From the cell containing the given text, extract its center point as [x, y] coordinate. 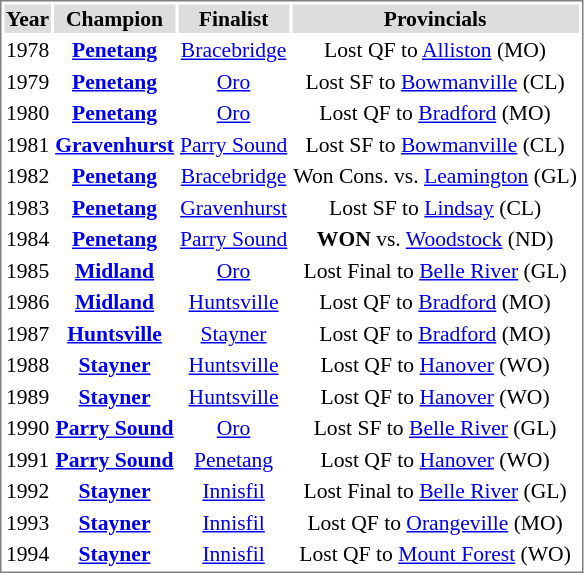
Year [27, 18]
1982 [27, 176]
Lost SF to Lindsay (CL) [436, 208]
1990 [27, 428]
1985 [27, 270]
1983 [27, 208]
1981 [27, 144]
Lost QF to Mount Forest (WO) [436, 554]
Won Cons. vs. Leamington (GL) [436, 176]
1979 [27, 82]
1987 [27, 334]
1989 [27, 396]
1992 [27, 491]
Champion [115, 18]
1994 [27, 554]
Provincials [436, 18]
1993 [27, 522]
1988 [27, 365]
Lost SF to Belle River (GL) [436, 428]
1991 [27, 460]
1986 [27, 302]
1984 [27, 239]
WON vs. Woodstock (ND) [436, 239]
Finalist [233, 18]
Lost QF to Alliston (MO) [436, 50]
1978 [27, 50]
1980 [27, 113]
Lost QF to Orangeville (MO) [436, 522]
